Extract the [X, Y] coordinate from the center of the cell holding the provided text.  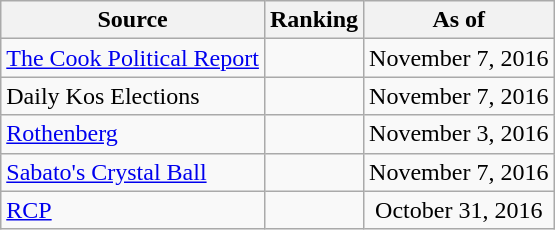
Ranking [314, 20]
November 3, 2016 [459, 134]
Sabato's Crystal Ball [133, 172]
As of [459, 20]
Rothenberg [133, 134]
Source [133, 20]
Daily Kos Elections [133, 96]
RCP [133, 210]
The Cook Political Report [133, 58]
October 31, 2016 [459, 210]
